Scan for the cell matching the given text and deliver its [x, y] coordinate at center. 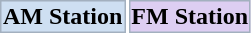
AM Station [62, 16]
FM Station [190, 16]
